Pinpoint the cell where the given text exists, returning its (X, Y) midpoint coordinate. 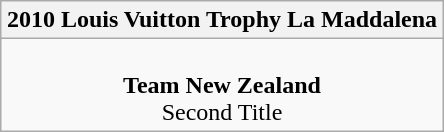
2010 Louis Vuitton Trophy La Maddalena (222, 20)
Team New ZealandSecond Title (222, 85)
